Pinpoint the cell where the given text exists, returning its (X, Y) midpoint coordinate. 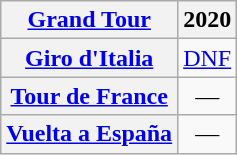
Grand Tour (90, 20)
Tour de France (90, 96)
2020 (208, 20)
Vuelta a España (90, 134)
Giro d'Italia (90, 58)
DNF (208, 58)
